Extract the (x, y) coordinate from the center of the cell holding the provided text.  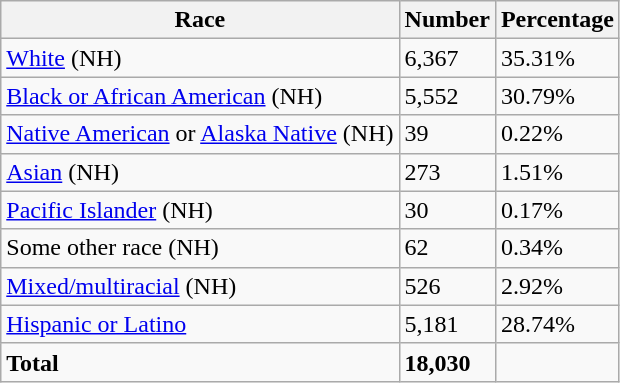
18,030 (447, 362)
Black or African American (NH) (200, 96)
0.34% (557, 248)
2.92% (557, 286)
30 (447, 210)
Percentage (557, 20)
28.74% (557, 324)
Some other race (NH) (200, 248)
1.51% (557, 172)
39 (447, 134)
Hispanic or Latino (200, 324)
273 (447, 172)
526 (447, 286)
Number (447, 20)
62 (447, 248)
5,552 (447, 96)
White (NH) (200, 58)
35.31% (557, 58)
Mixed/multiracial (NH) (200, 286)
Native American or Alaska Native (NH) (200, 134)
Pacific Islander (NH) (200, 210)
0.17% (557, 210)
30.79% (557, 96)
0.22% (557, 134)
6,367 (447, 58)
Total (200, 362)
5,181 (447, 324)
Race (200, 20)
Asian (NH) (200, 172)
